Capture the cell that displays the provided text and extract its [x, y] central coordinate. 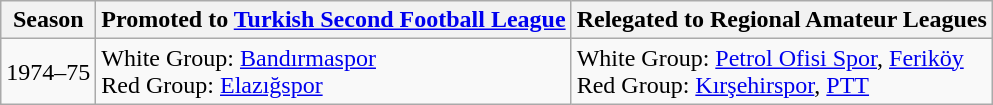
White Group: Petrol Ofisi Spor, FeriköyRed Group: Kırşehirspor, PTT [782, 72]
Season [48, 20]
White Group: BandırmasporRed Group: Elazığspor [334, 72]
1974–75 [48, 72]
Promoted to Turkish Second Football League [334, 20]
Relegated to Regional Amateur Leagues [782, 20]
